Pinpoint the cell where the given text exists, returning its [x, y] midpoint coordinate. 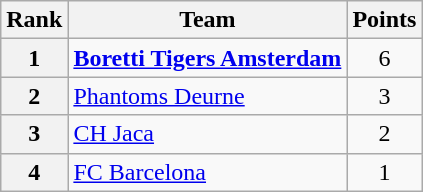
Phantoms Deurne [208, 96]
Rank [34, 20]
6 [384, 58]
Boretti Tigers Amsterdam [208, 58]
4 [34, 172]
Points [384, 20]
Team [208, 20]
CH Jaca [208, 134]
FC Barcelona [208, 172]
